Pinpoint the cell where the given text exists, returning its [x, y] midpoint coordinate. 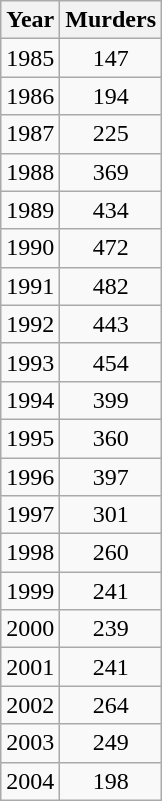
434 [111, 210]
225 [111, 134]
1994 [30, 400]
301 [111, 515]
1988 [30, 172]
1999 [30, 591]
264 [111, 705]
249 [111, 743]
397 [111, 477]
482 [111, 286]
239 [111, 629]
1993 [30, 362]
2004 [30, 781]
1986 [30, 96]
Year [30, 20]
1989 [30, 210]
2003 [30, 743]
198 [111, 781]
360 [111, 438]
472 [111, 248]
454 [111, 362]
1997 [30, 515]
369 [111, 172]
1998 [30, 553]
1995 [30, 438]
1990 [30, 248]
399 [111, 400]
443 [111, 324]
2000 [30, 629]
2001 [30, 667]
147 [111, 58]
1987 [30, 134]
Murders [111, 20]
1991 [30, 286]
1996 [30, 477]
1985 [30, 58]
260 [111, 553]
194 [111, 96]
2002 [30, 705]
1992 [30, 324]
